Return the [X, Y] coordinate for the center point of the cell that contains the specified text.  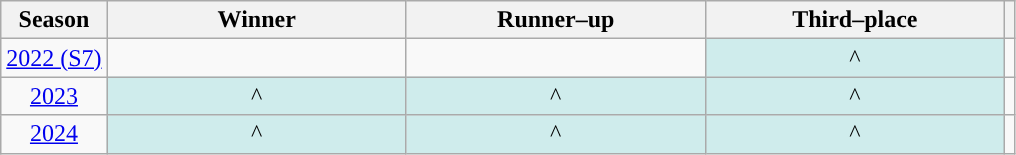
2022 (S7) [54, 58]
Winner [256, 20]
Runner–up [556, 20]
Season [54, 20]
2023 [54, 96]
2024 [54, 134]
Third–place [854, 20]
